Identify which cell holds the provided text, then report its (X, Y) central coordinate. 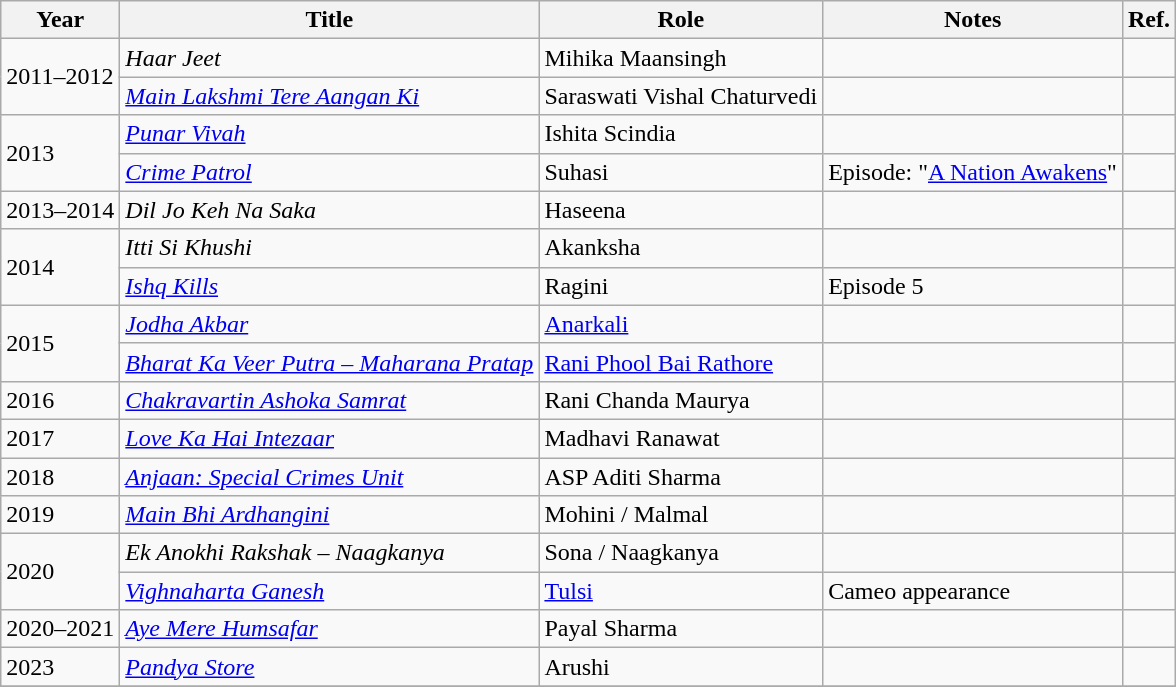
Crime Patrol (330, 172)
Cameo appearance (973, 591)
2013–2014 (60, 210)
Mohini / Malmal (681, 515)
Rani Phool Bai Rathore (681, 362)
Main Lakshmi Tere Aangan Ki (330, 96)
Haar Jeet (330, 58)
2019 (60, 515)
2013 (60, 153)
Akanksha (681, 248)
Chakravartin Ashoka Samrat (330, 400)
Punar Vivah (330, 134)
Jodha Akbar (330, 324)
2011–2012 (60, 77)
Notes (973, 20)
Ref. (1148, 20)
Sona / Naagkanya (681, 553)
Main Bhi Ardhangini (330, 515)
Year (60, 20)
Anarkali (681, 324)
Role (681, 20)
Ishita Scindia (681, 134)
Dil Jo Keh Na Saka (330, 210)
Anjaan: Special Crimes Unit (330, 477)
ASP Aditi Sharma (681, 477)
2020 (60, 572)
Pandya Store (330, 667)
Title (330, 20)
Suhasi (681, 172)
Rani Chanda Maurya (681, 400)
Aye Mere Humsafar (330, 629)
Payal Sharma (681, 629)
2020–2021 (60, 629)
Haseena (681, 210)
2016 (60, 400)
2015 (60, 343)
Bharat Ka Veer Putra – Maharana Pratap (330, 362)
Saraswati Vishal Chaturvedi (681, 96)
2014 (60, 267)
Madhavi Ranawat (681, 438)
Ragini (681, 286)
Love Ka Hai Intezaar (330, 438)
Ishq Kills (330, 286)
Ek Anokhi Rakshak – Naagkanya (330, 553)
Episode 5 (973, 286)
2017 (60, 438)
2018 (60, 477)
Arushi (681, 667)
Itti Si Khushi (330, 248)
Mihika Maansingh (681, 58)
Tulsi (681, 591)
Vighnaharta Ganesh (330, 591)
2023 (60, 667)
Episode: "A Nation Awakens" (973, 172)
